Determine the [x, y] coordinate at the center of the cell enclosing the given text.  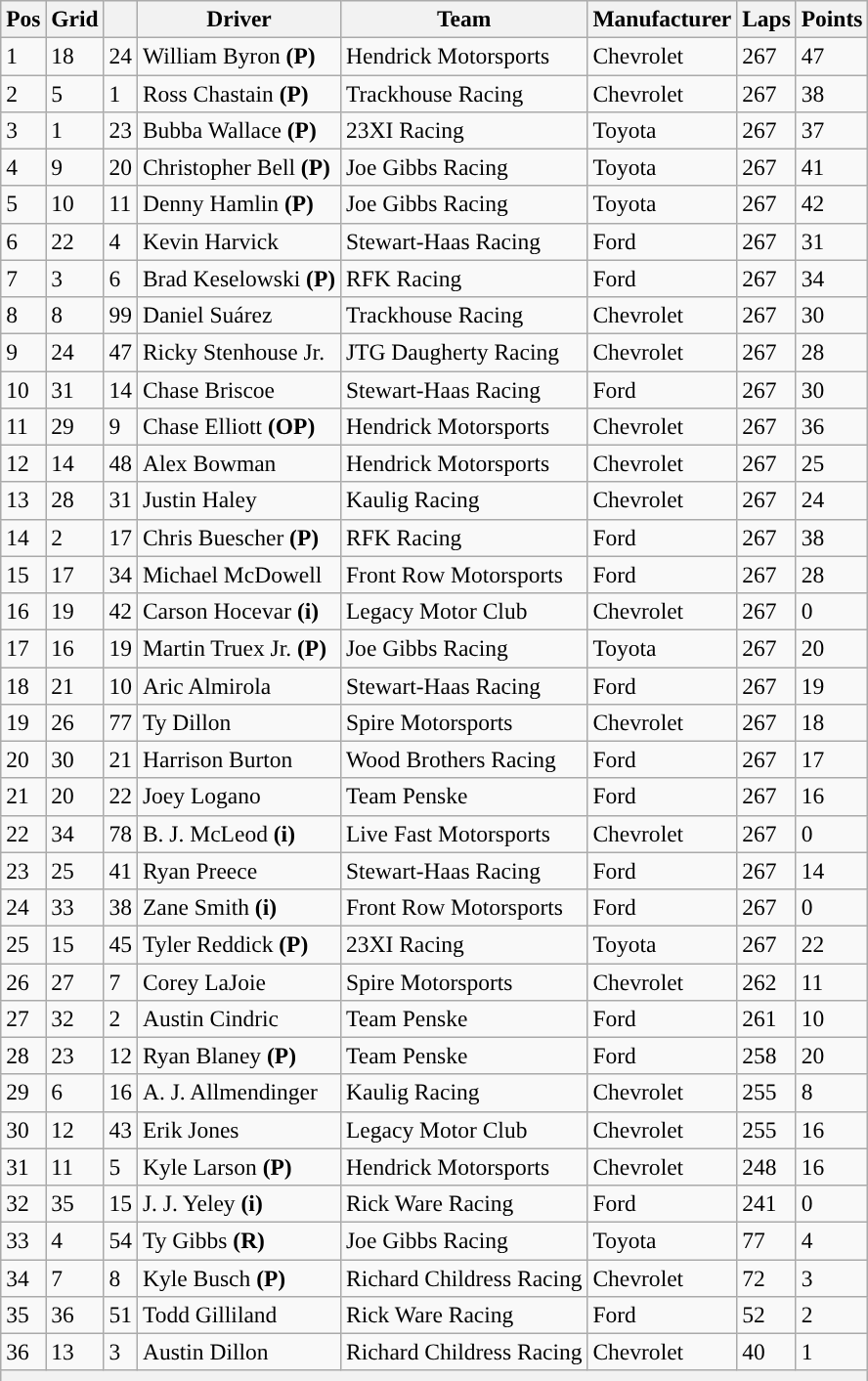
Austin Cindric [239, 1018]
JTG Daugherty Racing [464, 352]
Ty Dillon [239, 722]
Wood Brothers Racing [464, 759]
A. J. Allmendinger [239, 1093]
Ty Gibbs (R) [239, 1240]
Michael McDowell [239, 575]
48 [120, 463]
Aric Almirola [239, 685]
Justin Haley [239, 500]
Daniel Suárez [239, 315]
William Byron (P) [239, 56]
40 [766, 1352]
Chase Elliott (OP) [239, 426]
Martin Truex Jr. (P) [239, 648]
241 [766, 1203]
Kevin Harvick [239, 241]
45 [120, 944]
Brad Keselowski (P) [239, 279]
Chris Buescher (P) [239, 538]
Todd Gilliland [239, 1315]
Bubba Wallace (P) [239, 130]
258 [766, 1056]
Points [832, 19]
37 [832, 130]
78 [120, 834]
54 [120, 1240]
Team [464, 19]
Denny Hamlin (P) [239, 204]
J. J. Yeley (i) [239, 1203]
99 [120, 315]
51 [120, 1315]
72 [766, 1277]
Ryan Blaney (P) [239, 1056]
Kyle Larson (P) [239, 1167]
262 [766, 981]
Zane Smith (i) [239, 907]
Austin Dillon [239, 1352]
Alex Bowman [239, 463]
Erik Jones [239, 1130]
Live Fast Motorsports [464, 834]
43 [120, 1130]
Ryan Preece [239, 871]
Ross Chastain (P) [239, 93]
Kyle Busch (P) [239, 1277]
52 [766, 1315]
Laps [766, 19]
Carson Hocevar (i) [239, 611]
Manufacturer [663, 19]
Harrison Burton [239, 759]
Tyler Reddick (P) [239, 944]
Ricky Stenhouse Jr. [239, 352]
Christopher Bell (P) [239, 167]
248 [766, 1167]
261 [766, 1018]
Grid [74, 19]
B. J. McLeod (i) [239, 834]
Corey LaJoie [239, 981]
Driver [239, 19]
Chase Briscoe [239, 389]
Joey Logano [239, 797]
Pos [23, 19]
